Identify which cell holds the provided text, then report its [x, y] central coordinate. 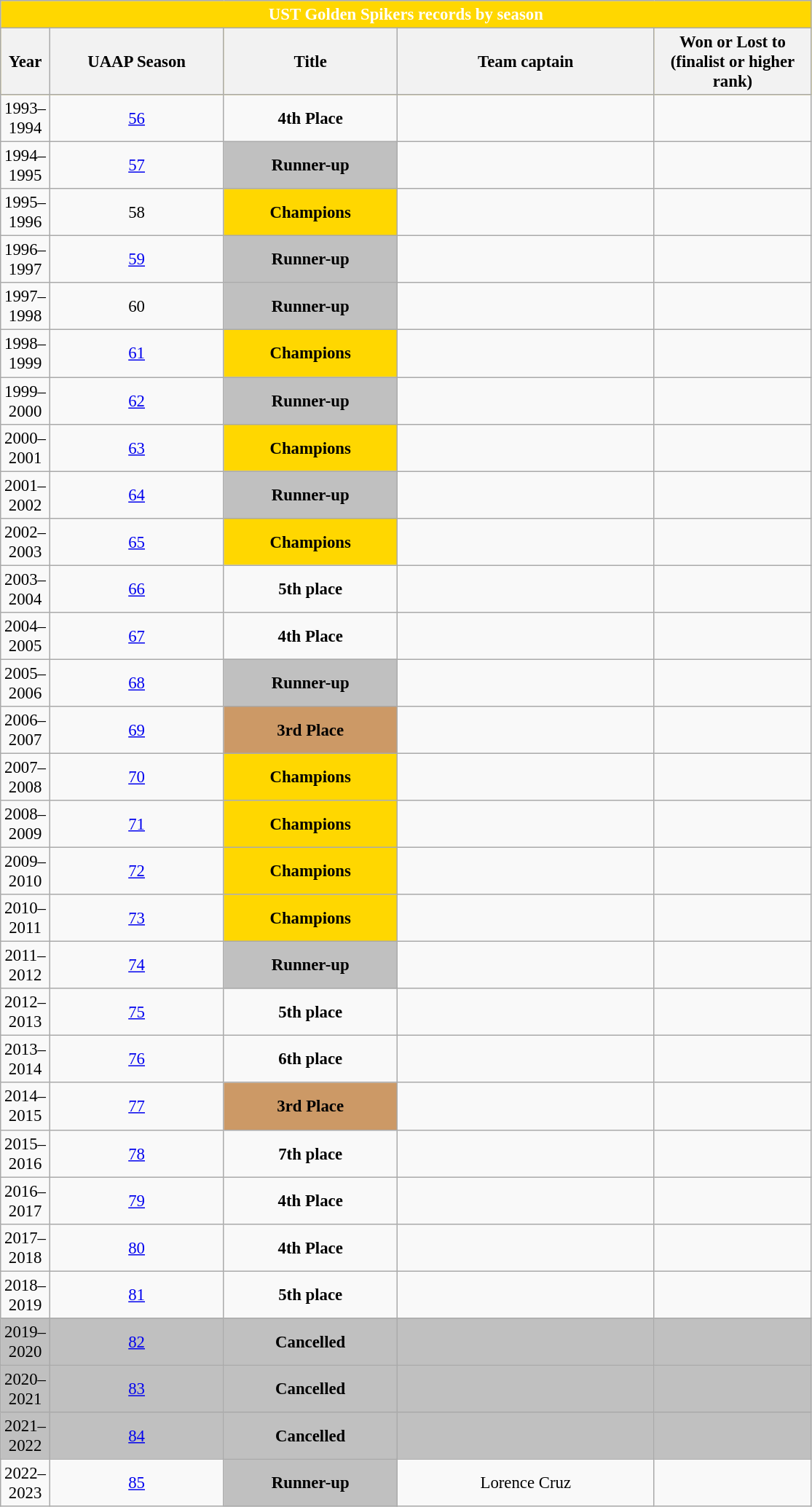
6th place [310, 1059]
2020–2021 [25, 1388]
2000–2001 [25, 447]
2005–2006 [25, 683]
60 [137, 306]
Year [25, 62]
57 [137, 166]
2019–2020 [25, 1342]
76 [137, 1059]
Lorence Cruz [526, 1483]
1997–1998 [25, 306]
72 [137, 871]
2003–2004 [25, 589]
2004–2005 [25, 637]
74 [137, 966]
79 [137, 1200]
Won or Lost to(finalist or higher rank) [733, 62]
67 [137, 637]
68 [137, 683]
83 [137, 1388]
2001–2002 [25, 495]
59 [137, 259]
2022–2023 [25, 1483]
56 [137, 118]
7th place [310, 1154]
80 [137, 1247]
1994–1995 [25, 166]
82 [137, 1342]
2016–2017 [25, 1200]
2014–2015 [25, 1107]
73 [137, 918]
58 [137, 213]
2009–2010 [25, 871]
2017–2018 [25, 1247]
2008–2009 [25, 825]
2012–2013 [25, 1012]
2011–2012 [25, 966]
71 [137, 825]
2018–2019 [25, 1295]
2006–2007 [25, 730]
78 [137, 1154]
70 [137, 776]
66 [137, 589]
1996–1997 [25, 259]
2021–2022 [25, 1436]
1993–1994 [25, 118]
Title [310, 62]
2007–2008 [25, 776]
2013–2014 [25, 1059]
UST Golden Spikers records by season [406, 15]
81 [137, 1295]
1998–1999 [25, 354]
84 [137, 1436]
2010–2011 [25, 918]
77 [137, 1107]
65 [137, 542]
1999–2000 [25, 401]
69 [137, 730]
2015–2016 [25, 1154]
85 [137, 1483]
64 [137, 495]
75 [137, 1012]
UAAP Season [137, 62]
61 [137, 354]
Team captain [526, 62]
1995–1996 [25, 213]
62 [137, 401]
2002–2003 [25, 542]
63 [137, 447]
